Pinpoint the cell where the given text exists, returning its (x, y) midpoint coordinate. 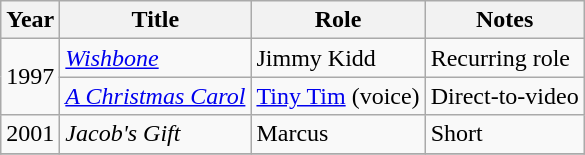
Notes (504, 20)
Recurring role (504, 58)
2001 (30, 134)
Marcus (338, 134)
Short (504, 134)
Role (338, 20)
Jimmy Kidd (338, 58)
Jacob's Gift (156, 134)
Year (30, 20)
Direct-to-video (504, 96)
A Christmas Carol (156, 96)
Title (156, 20)
1997 (30, 77)
Tiny Tim (voice) (338, 96)
Wishbone (156, 58)
